For the text-containing cell, return its midpoint in [X, Y] coordinate format. 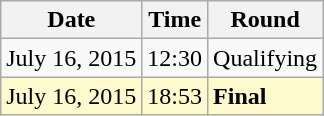
Date [72, 20]
Round [266, 20]
Final [266, 96]
Qualifying [266, 58]
Time [175, 20]
12:30 [175, 58]
18:53 [175, 96]
